Locate the cell with the specified text and output its (x, y) center coordinate. 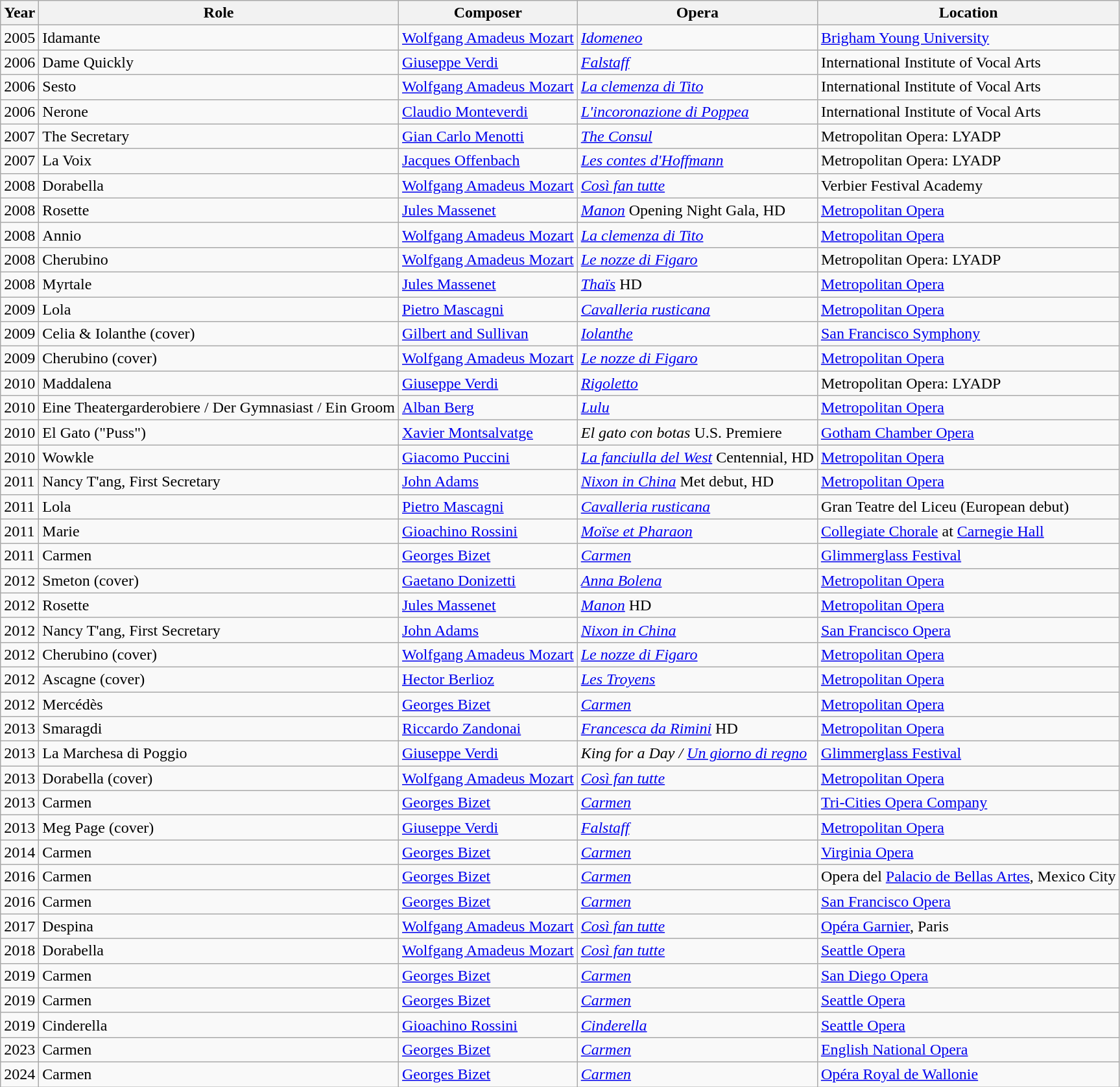
El Gato ("Puss") (219, 433)
Nerone (219, 112)
Nixon in China Met debut, HD (697, 482)
Brigham Young University (968, 38)
Despina (219, 926)
Francesca da Rimini HD (697, 729)
Dame Quickly (219, 62)
La Voix (219, 161)
Celia & Iolanthe (cover) (219, 334)
Eine Theatergarderobiere / Der Gymnasiast / Ein Groom (219, 408)
Alban Berg (488, 408)
2024 (19, 1074)
San Diego Opera (968, 975)
Year (19, 13)
Verbier Festival Academy (968, 185)
Maddalena (219, 383)
Les contes d'Hoffmann (697, 161)
Marie (219, 531)
Meg Page (cover) (219, 828)
Idamante (219, 38)
2005 (19, 38)
Sesto (219, 87)
Riccardo Zandonai (488, 729)
Gran Teatre del Liceu (European debut) (968, 507)
English National Opera (968, 1049)
El gato con botas U.S. Premiere (697, 433)
Smeton (cover) (219, 580)
Dorabella (cover) (219, 778)
Cherubino (219, 259)
La Marchesa di Poggio (219, 754)
The Secretary (219, 136)
Gian Carlo Menotti (488, 136)
Iolanthe (697, 334)
Mercédès (219, 704)
Claudio Monteverdi (488, 112)
Role (219, 13)
Rigoletto (697, 383)
Les Troyens (697, 679)
King for a Day / Un giorno di regno (697, 754)
2018 (19, 951)
San Francisco Symphony (968, 334)
Myrtale (219, 284)
Opera del Palacio de Bellas Artes, Mexico City (968, 877)
Wowkle (219, 457)
Jacques Offenbach (488, 161)
Gotham Chamber Opera (968, 433)
Idomeneo (697, 38)
Giacomo Puccini (488, 457)
Ascagne (cover) (219, 679)
Opera (697, 13)
Annio (219, 235)
Collegiate Chorale at Carnegie Hall (968, 531)
Anna Bolena (697, 580)
Hector Berlioz (488, 679)
Moïse et Pharaon (697, 531)
Lulu (697, 408)
L'incoronazione di Poppea (697, 112)
Location (968, 13)
2014 (19, 852)
Thaïs HD (697, 284)
Xavier Montsalvatge (488, 433)
Gaetano Donizetti (488, 580)
2023 (19, 1049)
Virginia Opera (968, 852)
Nixon in China (697, 630)
Smaragdi (219, 729)
Composer (488, 13)
Tri-Cities Opera Company (968, 803)
Manon Opening Night Gala, HD (697, 210)
Manon HD (697, 605)
Opéra Garnier, Paris (968, 926)
Gilbert and Sullivan (488, 334)
Opéra Royal de Wallonie (968, 1074)
2017 (19, 926)
La fanciulla del West Centennial, HD (697, 457)
The Consul (697, 136)
